From the cell containing the given text, extract its center point as [x, y] coordinate. 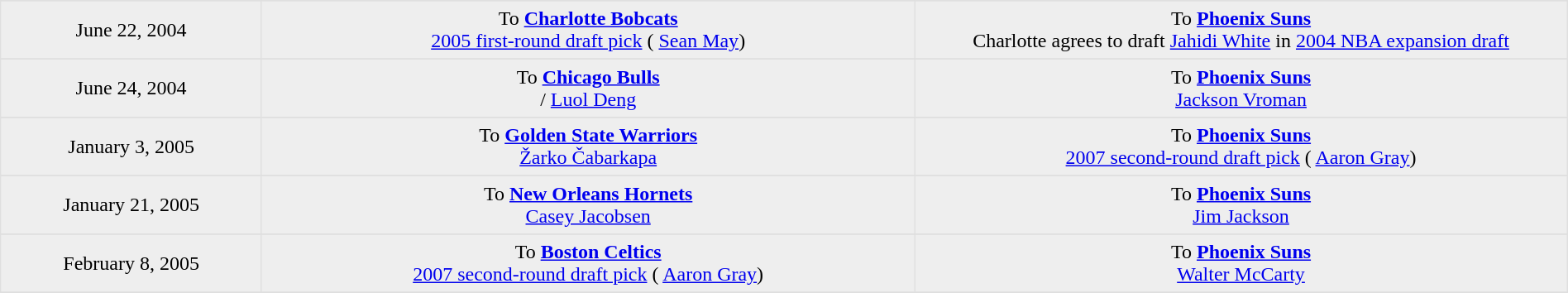
June 22, 2004 [131, 30]
To New Orleans Hornets Casey Jacobsen [587, 204]
To Golden State Warriors Žarko Čabarkapa [587, 146]
January 21, 2005 [131, 204]
To Phoenix Suns Walter McCarty [1241, 263]
June 24, 2004 [131, 88]
February 8, 2005 [131, 263]
To Boston Celtics2007 second-round draft pick ( Aaron Gray) [587, 263]
To Charlotte Bobcats2005 first-round draft pick ( Sean May) [587, 30]
To Phoenix SunsCharlotte agrees to draft Jahidi White in 2004 NBA expansion draft [1241, 30]
To Phoenix Suns Jim Jackson [1241, 204]
To Chicago Bulls/ Luol Deng [587, 88]
To Phoenix Suns Jackson Vroman [1241, 88]
To Phoenix Suns2007 second-round draft pick ( Aaron Gray) [1241, 146]
January 3, 2005 [131, 146]
